Determine the (X, Y) coordinate at the center of the cell enclosing the given text.  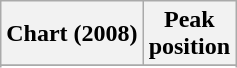
Chart (2008) (72, 34)
Peak position (189, 34)
